Capture the cell that displays the provided text and extract its (X, Y) central coordinate. 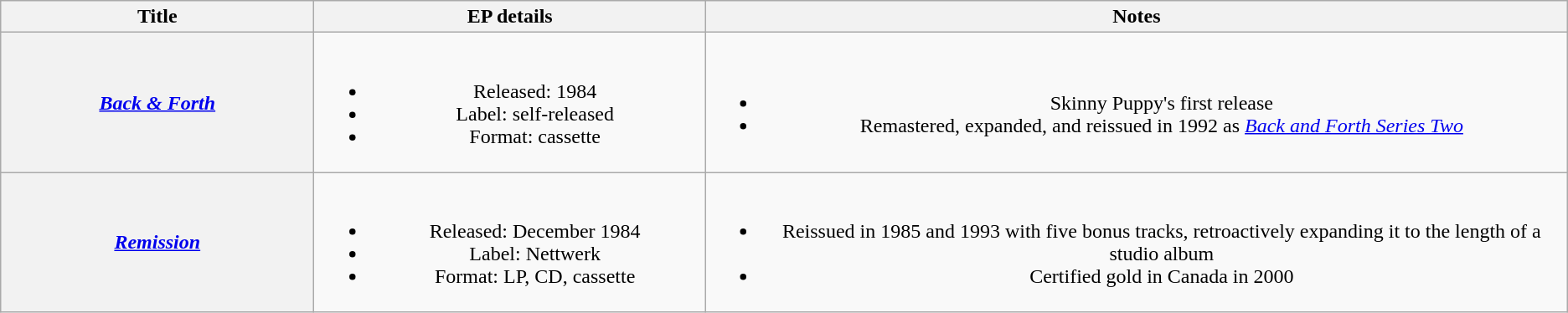
Skinny Puppy's first releaseRemastered, expanded, and reissued in 1992 as Back and Forth Series Two (1136, 102)
Back & Forth (157, 102)
Title (157, 17)
Remission (157, 243)
Reissued in 1985 and 1993 with five bonus tracks, retroactively expanding it to the length of a studio albumCertified gold in Canada in 2000 (1136, 243)
Notes (1136, 17)
Released: December 1984Label: NettwerkFormat: LP, CD, cassette (510, 243)
Released: 1984Label: self-releasedFormat: cassette (510, 102)
EP details (510, 17)
